Search for the cell housing the specified text and yield its [x, y] center coordinate. 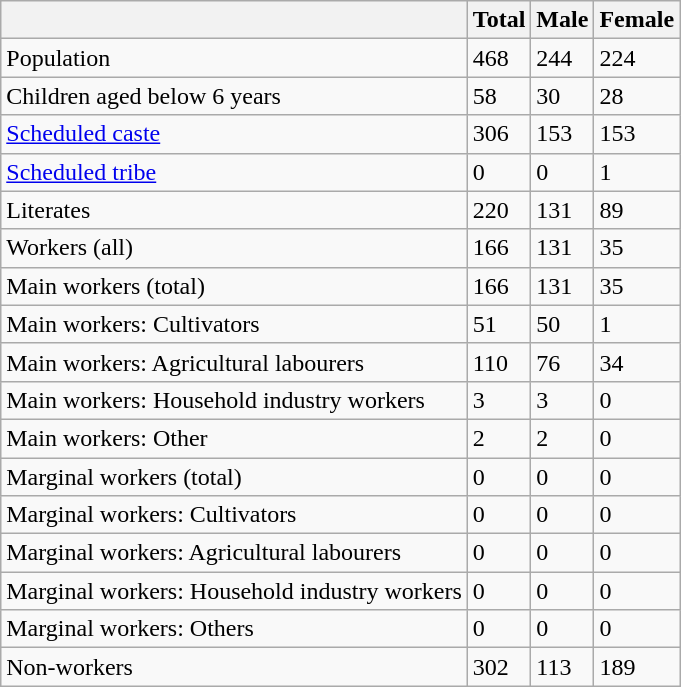
Marginal workers: Household industry workers [234, 591]
50 [562, 324]
Scheduled tribe [234, 172]
244 [562, 58]
306 [499, 134]
Marginal workers: Others [234, 629]
468 [499, 58]
30 [562, 96]
110 [499, 362]
Marginal workers: Cultivators [234, 515]
Total [499, 20]
Workers (all) [234, 248]
Main workers: Cultivators [234, 324]
Male [562, 20]
189 [637, 667]
34 [637, 362]
Main workers: Household industry workers [234, 400]
Children aged below 6 years [234, 96]
Main workers (total) [234, 286]
Marginal workers: Agricultural labourers [234, 553]
Main workers: Agricultural labourers [234, 362]
224 [637, 58]
Main workers: Other [234, 438]
76 [562, 362]
51 [499, 324]
Female [637, 20]
58 [499, 96]
Literates [234, 210]
220 [499, 210]
Non-workers [234, 667]
Population [234, 58]
302 [499, 667]
Marginal workers (total) [234, 477]
Scheduled caste [234, 134]
28 [637, 96]
113 [562, 667]
89 [637, 210]
